Output the [x, y] coordinate of the center of the cell containing the given text.  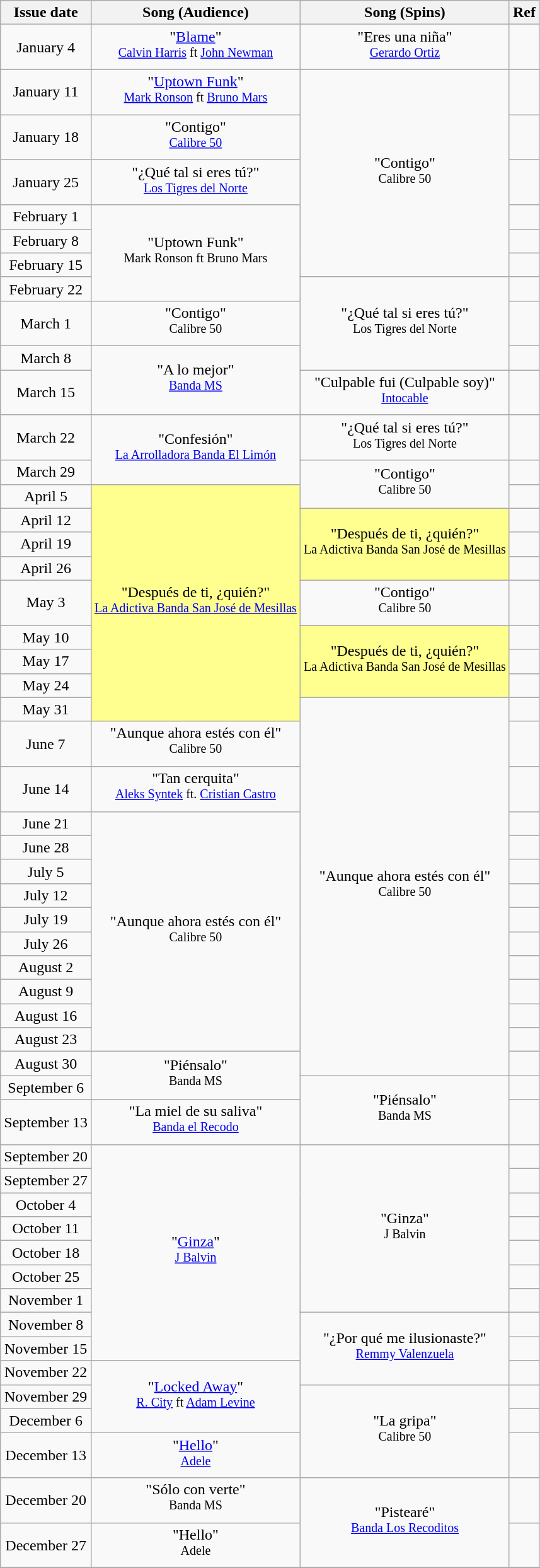
September 13 [46, 1122]
February 15 [46, 265]
July 19 [46, 919]
"Culpable fui (Culpable soy)"Intocable [405, 393]
November 29 [46, 1397]
April 12 [46, 520]
July 5 [46, 871]
February 1 [46, 217]
August 16 [46, 1016]
January 11 [46, 92]
June 7 [46, 744]
Song (Audience) [195, 13]
January 25 [46, 182]
February 8 [46, 241]
December 13 [46, 1455]
April 19 [46, 544]
March 8 [46, 358]
Song (Spins) [405, 13]
July 12 [46, 895]
Issue date [46, 13]
May 24 [46, 685]
"Blame"Calvin Harris ft John Newman [195, 47]
July 26 [46, 944]
October 11 [46, 1229]
March 15 [46, 393]
October 4 [46, 1205]
August 2 [46, 968]
September 27 [46, 1181]
"Eres una niña"Gerardo Ortiz [405, 47]
December 27 [46, 1545]
March 22 [46, 438]
Ref [524, 13]
May 31 [46, 709]
"La gripa"Calibre 50 [405, 1431]
January 18 [46, 137]
"La miel de su saliva"Banda el Recodo [195, 1122]
December 6 [46, 1420]
"Confesión"La Arrolladora Banda El Limón [195, 450]
June 21 [46, 823]
August 23 [46, 1040]
October 25 [46, 1277]
September 6 [46, 1088]
May 17 [46, 661]
"¿Por qué me ilusionaste?"Remmy Valenzuela [405, 1349]
April 5 [46, 496]
September 20 [46, 1157]
June 14 [46, 789]
March 29 [46, 472]
"Tan cerquita"Aleks Syntek ft. Cristian Castro [195, 789]
November 1 [46, 1301]
August 30 [46, 1064]
June 28 [46, 847]
December 20 [46, 1501]
February 22 [46, 289]
November 8 [46, 1325]
August 9 [46, 992]
April 26 [46, 568]
"Sólo con verte"Banda MS [195, 1501]
"A lo mejor"Banda MS [195, 381]
January 4 [46, 47]
November 15 [46, 1349]
"Pistearé"Banda Los Recoditos [405, 1523]
October 18 [46, 1253]
May 3 [46, 603]
"Locked Away"R. City ft Adam Levine [195, 1397]
May 10 [46, 637]
March 1 [46, 323]
November 22 [46, 1373]
